Return the [x, y] coordinate for the center point of the cell that contains the specified text.  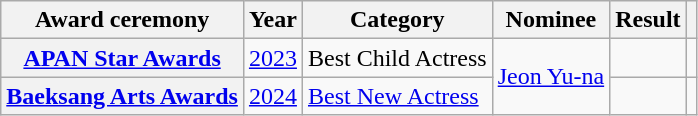
Category [397, 20]
2023 [272, 58]
Baeksang Arts Awards [122, 96]
Award ceremony [122, 20]
Year [272, 20]
Best New Actress [397, 96]
2024 [272, 96]
APAN Star Awards [122, 58]
Result [648, 20]
Nominee [550, 20]
Jeon Yu-na [550, 77]
Best Child Actress [397, 58]
